Return (X, Y) of the center of cell containing provided text 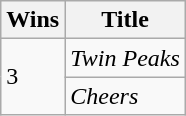
Twin Peaks (126, 58)
Cheers (126, 96)
Wins (33, 20)
Title (126, 20)
3 (33, 77)
